Identify which cell holds the provided text, then report its [x, y] central coordinate. 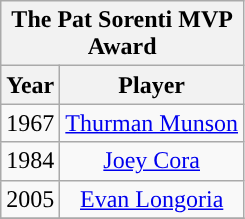
Evan Longoria [152, 199]
Player [152, 85]
Joey Cora [152, 161]
The Pat Sorenti MVP Award [122, 34]
Thurman Munson [152, 123]
1967 [30, 123]
1984 [30, 161]
2005 [30, 199]
Year [30, 85]
